Capture the cell that displays the provided text and extract its (X, Y) central coordinate. 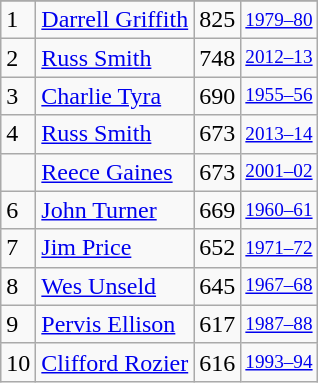
2 (18, 58)
1960–61 (279, 210)
Darrell Griffith (115, 20)
669 (218, 210)
10 (18, 362)
825 (218, 20)
John Turner (115, 210)
Jim Price (115, 248)
Pervis Ellison (115, 324)
1955–56 (279, 96)
1993–94 (279, 362)
616 (218, 362)
9 (18, 324)
Wes Unseld (115, 286)
2012–13 (279, 58)
645 (218, 286)
8 (18, 286)
1 (18, 20)
6 (18, 210)
748 (218, 58)
690 (218, 96)
2013–14 (279, 134)
2001–02 (279, 172)
Charlie Tyra (115, 96)
1967–68 (279, 286)
1979–80 (279, 20)
617 (218, 324)
3 (18, 96)
1987–88 (279, 324)
4 (18, 134)
652 (218, 248)
Clifford Rozier (115, 362)
Reece Gaines (115, 172)
1971–72 (279, 248)
7 (18, 248)
